Provide the (X, Y) coordinate of the cell's center where the given text is located.  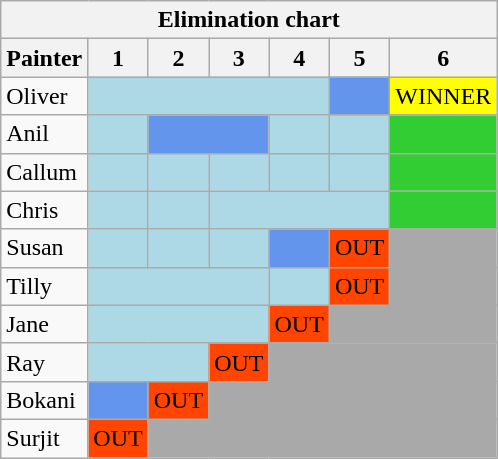
Callum (44, 172)
Jane (44, 324)
Anil (44, 134)
WINNER (444, 96)
1 (118, 58)
5 (359, 58)
Tilly (44, 286)
Elimination chart (249, 20)
Bokani (44, 400)
Painter (44, 58)
Surjit (44, 438)
Ray (44, 362)
Susan (44, 248)
2 (178, 58)
Oliver (44, 96)
3 (239, 58)
4 (299, 58)
6 (444, 58)
Chris (44, 210)
